Determine the [x, y] coordinate at the center of the cell enclosing the given text.  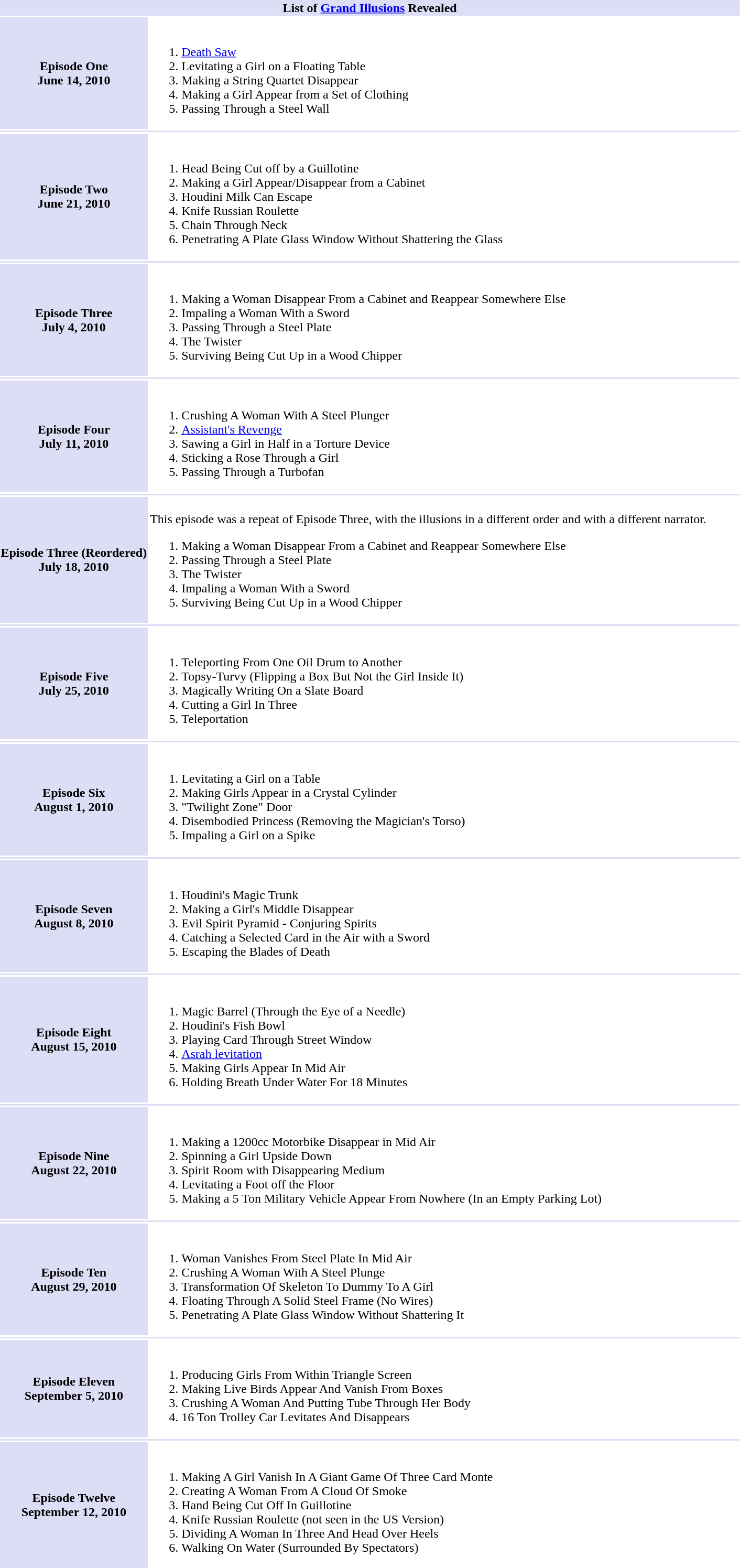
Episode Two June 21, 2010 [74, 197]
Episode EightAugust 15, 2010 [74, 1040]
Episode Three (Reordered) July 18, 2010 [74, 560]
Episode Three July 4, 2010 [74, 320]
Episode SevenAugust 8, 2010 [74, 916]
List of Grand Illusions Revealed [370, 8]
Episode TwelveSeptember 12, 2010 [74, 1505]
Episode NineAugust 22, 2010 [74, 1163]
Episode One June 14, 2010 [74, 73]
Episode ElevenSeptember 5, 2010 [74, 1389]
Episode Ten August 29, 2010 [74, 1279]
Episode SixAugust 1, 2010 [74, 800]
Episode Four July 11, 2010 [74, 436]
Episode Five July 25, 2010 [74, 684]
